Detect which cell encompasses the target text, then output its (X, Y) center coordinate. 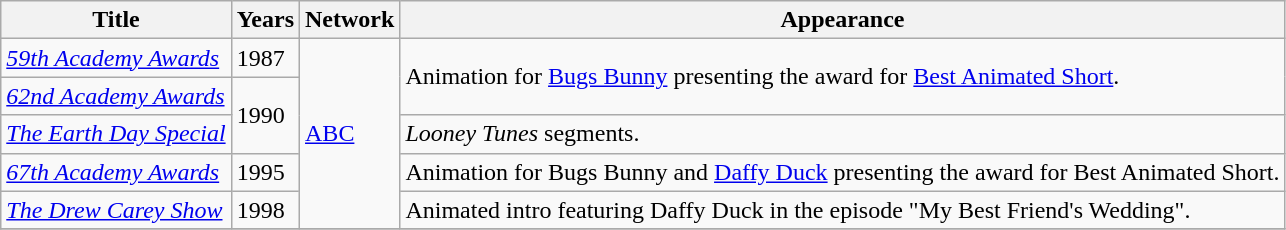
Animation for Bugs Bunny and Daffy Duck presenting the award for Best Animated Short. (842, 172)
1995 (265, 172)
67th Academy Awards (116, 172)
Animated intro featuring Daffy Duck in the episode "My Best Friend's Wedding". (842, 210)
Appearance (842, 20)
1998 (265, 210)
62nd Academy Awards (116, 96)
Animation for Bugs Bunny presenting the award for Best Animated Short. (842, 77)
1987 (265, 58)
Years (265, 20)
The Drew Carey Show (116, 210)
The Earth Day Special (116, 134)
Looney Tunes segments. (842, 134)
Network (350, 20)
Title (116, 20)
1990 (265, 115)
ABC (350, 134)
59th Academy Awards (116, 58)
